Return the [X, Y] coordinate for the center point of the cell that contains the specified text.  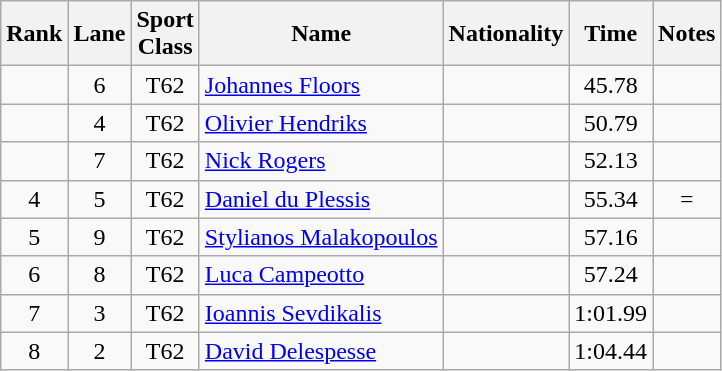
Notes [687, 34]
45.78 [611, 85]
Johannes Floors [321, 85]
Nationality [506, 34]
9 [100, 237]
52.13 [611, 161]
Ioannis Sevdikalis [321, 313]
Lane [100, 34]
= [687, 199]
1:01.99 [611, 313]
50.79 [611, 123]
Luca Campeotto [321, 275]
Rank [34, 34]
1:04.44 [611, 351]
Daniel du Plessis [321, 199]
SportClass [165, 34]
Nick Rogers [321, 161]
55.34 [611, 199]
3 [100, 313]
Stylianos Malakopoulos [321, 237]
Name [321, 34]
David Delespesse [321, 351]
2 [100, 351]
57.24 [611, 275]
57.16 [611, 237]
Olivier Hendriks [321, 123]
Time [611, 34]
